Find where the given text appears and provide that cell's center as [X, Y] coordinate. 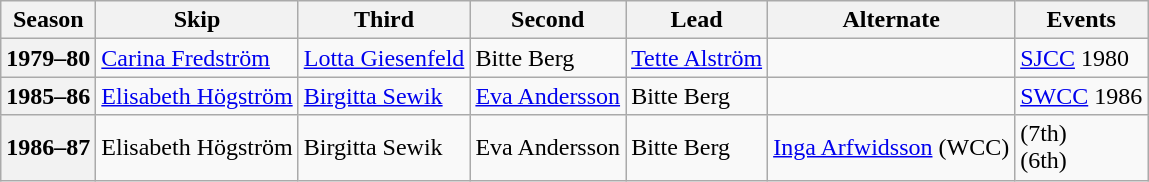
1979–80 [48, 58]
Tette Alström [697, 58]
SJCC 1980 [1082, 58]
1986–87 [48, 148]
Lead [697, 20]
Third [384, 20]
(7th) (6th) [1082, 148]
Lotta Giesenfeld [384, 58]
Inga Arfwidsson (WCC) [892, 148]
1985–86 [48, 96]
Carina Fredström [197, 58]
Season [48, 20]
Alternate [892, 20]
Events [1082, 20]
Skip [197, 20]
SWCC 1986 [1082, 96]
Second [548, 20]
